Pinpoint the cell where the given text exists, returning its (x, y) midpoint coordinate. 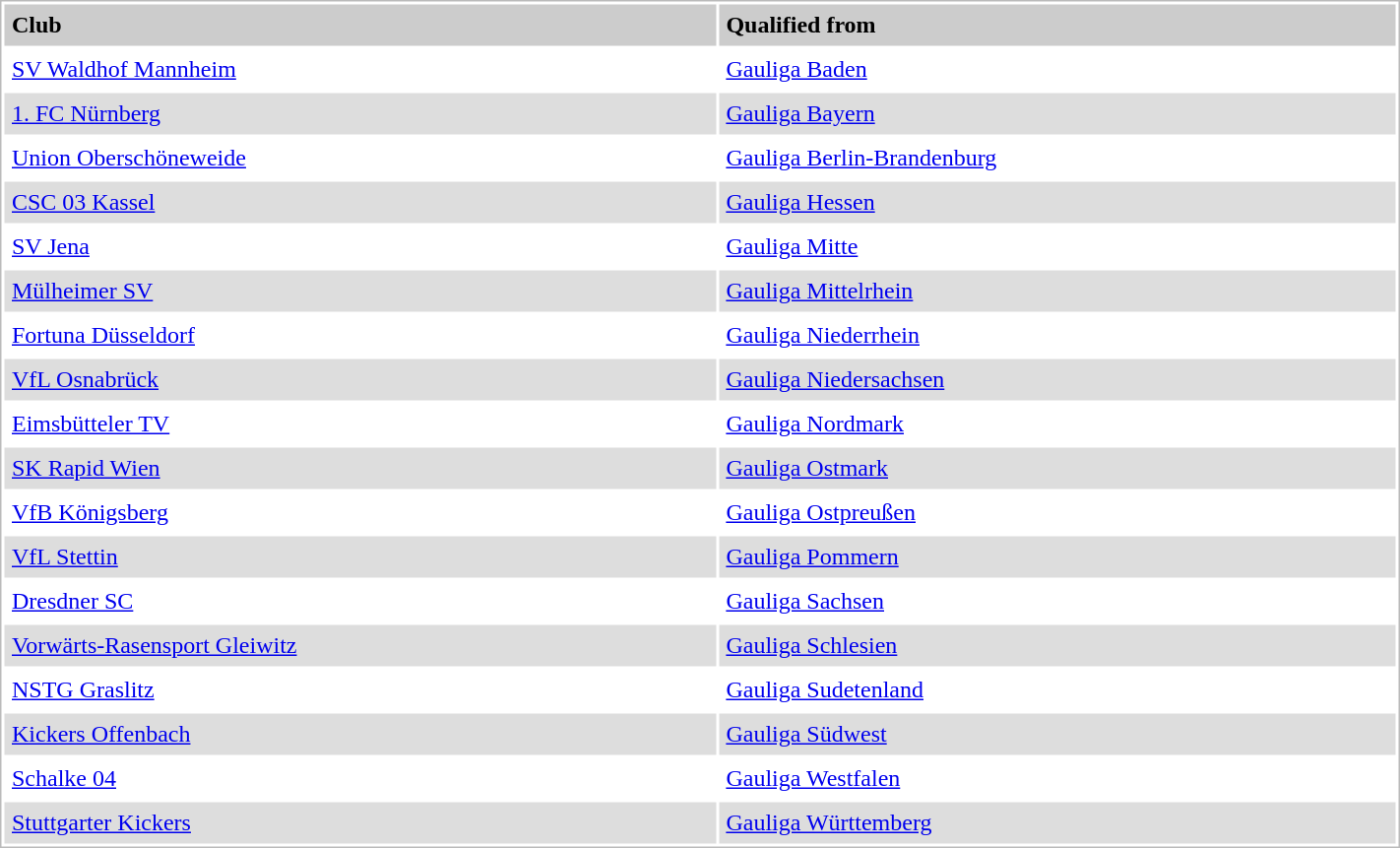
SV Jena (359, 247)
Dresdner SC (359, 602)
1. FC Nürnberg (359, 113)
Gauliga Ostmark (1057, 468)
Gauliga Ostpreußen (1057, 513)
NSTG Graslitz (359, 690)
Mülheimer SV (359, 291)
VfL Osnabrück (359, 379)
Qualified from (1057, 25)
Gauliga Baden (1057, 70)
Gauliga Pommern (1057, 556)
Gauliga Berlin-Brandenburg (1057, 159)
Gauliga Niederrhein (1057, 336)
SK Rapid Wien (359, 468)
Gauliga Mittelrhein (1057, 291)
Gauliga Westfalen (1057, 779)
Stuttgarter Kickers (359, 822)
Eimsbütteler TV (359, 424)
Gauliga Sudetenland (1057, 690)
Gauliga Württemberg (1057, 822)
Gauliga Südwest (1057, 734)
Union Oberschöneweide (359, 159)
Gauliga Schlesien (1057, 645)
Gauliga Hessen (1057, 202)
Fortuna Düsseldorf (359, 336)
Gauliga Sachsen (1057, 602)
Club (359, 25)
Gauliga Bayern (1057, 113)
Schalke 04 (359, 779)
CSC 03 Kassel (359, 202)
Vorwärts-Rasensport Gleiwitz (359, 645)
Gauliga Niedersachsen (1057, 379)
Gauliga Nordmark (1057, 424)
Gauliga Mitte (1057, 247)
Kickers Offenbach (359, 734)
VfL Stettin (359, 556)
VfB Königsberg (359, 513)
SV Waldhof Mannheim (359, 70)
